For the text-containing cell, return its midpoint in [x, y] coordinate format. 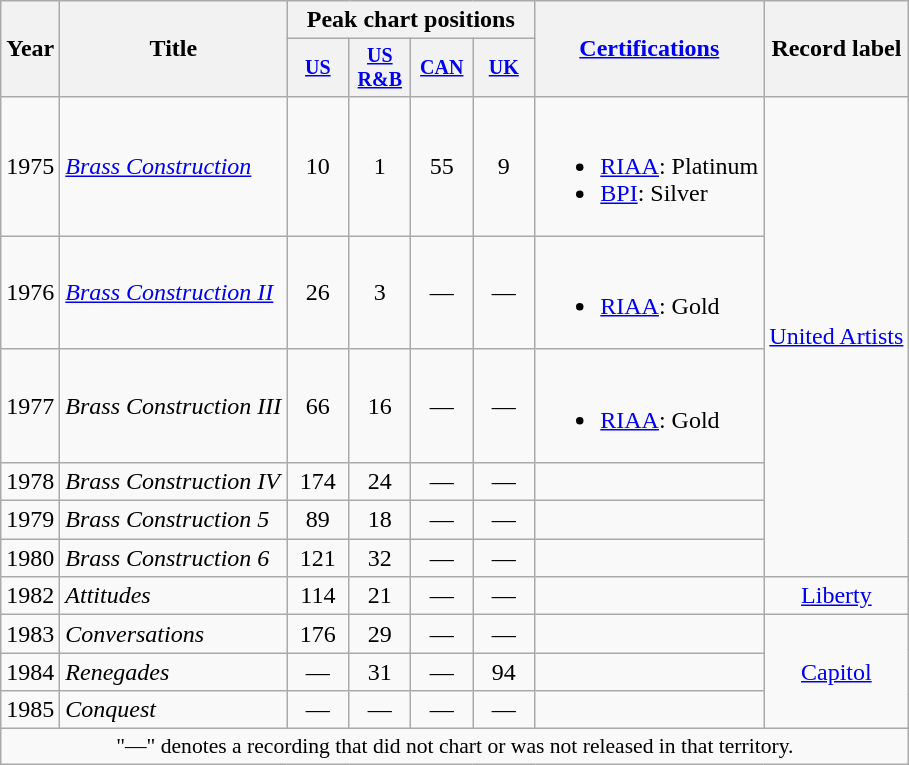
Year [30, 49]
16 [380, 406]
29 [380, 634]
1 [380, 166]
Brass Construction [174, 166]
Conquest [174, 710]
Record label [836, 49]
18 [380, 520]
1977 [30, 406]
24 [380, 481]
Brass Construction 6 [174, 558]
32 [380, 558]
174 [318, 481]
1979 [30, 520]
94 [504, 672]
1980 [30, 558]
"—" denotes a recording that did not chart or was not released in that territory. [455, 747]
USR&B [380, 68]
10 [318, 166]
Certifications [650, 49]
21 [380, 596]
CAN [442, 68]
United Artists [836, 336]
Peak chart positions [411, 20]
89 [318, 520]
Title [174, 49]
Liberty [836, 596]
31 [380, 672]
176 [318, 634]
Brass Construction III [174, 406]
Brass Construction IV [174, 481]
Attitudes [174, 596]
1984 [30, 672]
RIAA: PlatinumBPI: Silver [650, 166]
9 [504, 166]
114 [318, 596]
Renegades [174, 672]
US [318, 68]
55 [442, 166]
Conversations [174, 634]
66 [318, 406]
1976 [30, 292]
1985 [30, 710]
1982 [30, 596]
Brass Construction II [174, 292]
1975 [30, 166]
Capitol [836, 672]
1978 [30, 481]
121 [318, 558]
1983 [30, 634]
3 [380, 292]
26 [318, 292]
UK [504, 68]
Brass Construction 5 [174, 520]
